Extract the [x, y] coordinate from the center of the cell holding the provided text.  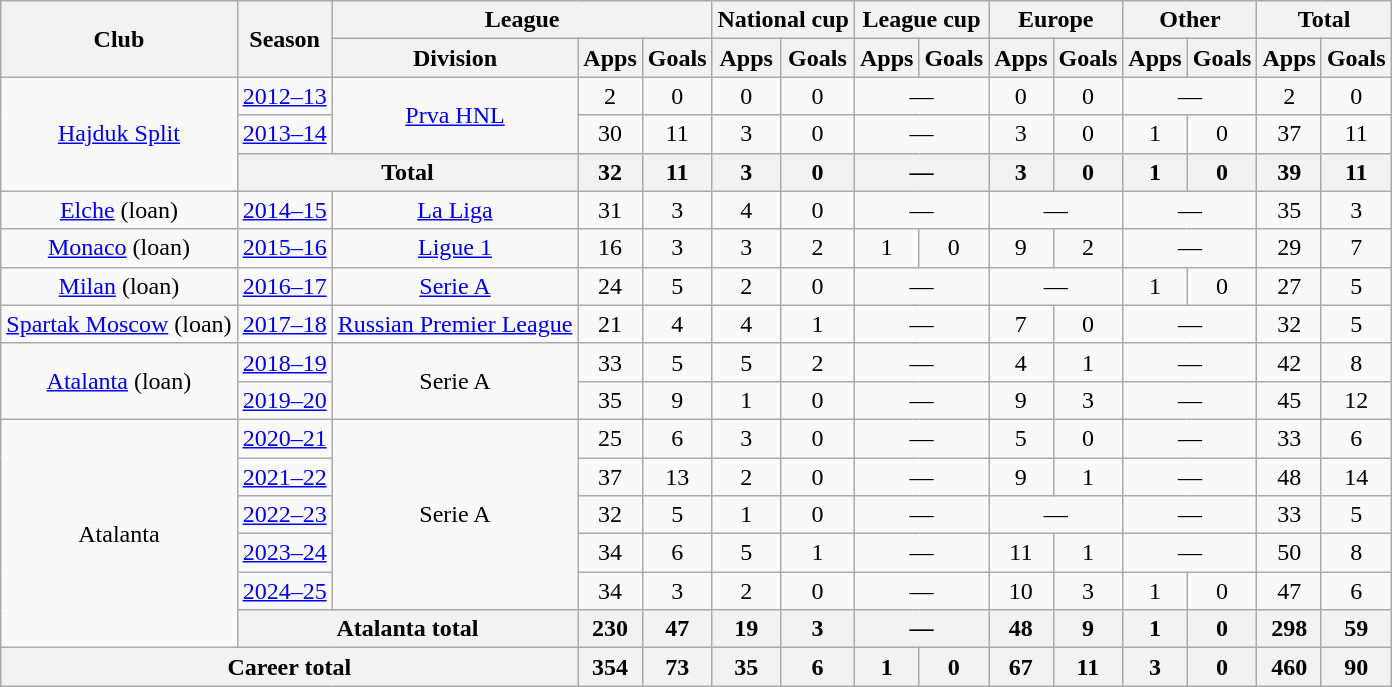
25 [610, 438]
39 [1289, 172]
Ligue 1 [455, 248]
Division [455, 58]
29 [1289, 248]
19 [746, 629]
Spartak Moscow (loan) [119, 324]
31 [610, 210]
2020–21 [284, 438]
La Liga [455, 210]
2019–20 [284, 400]
12 [1356, 400]
2017–18 [284, 324]
73 [677, 667]
Career total [290, 667]
Season [284, 39]
Milan (loan) [119, 286]
2014–15 [284, 210]
24 [610, 286]
50 [1289, 553]
45 [1289, 400]
2018–19 [284, 362]
230 [610, 629]
16 [610, 248]
2022–23 [284, 515]
27 [1289, 286]
Monaco (loan) [119, 248]
13 [677, 477]
2016–17 [284, 286]
2023–24 [284, 553]
Club [119, 39]
2024–25 [284, 591]
460 [1289, 667]
Hajduk Split [119, 134]
67 [1021, 667]
Prva HNL [455, 115]
League [522, 20]
42 [1289, 362]
Atalanta [119, 533]
90 [1356, 667]
2013–14 [284, 134]
298 [1289, 629]
2015–16 [284, 248]
Elche (loan) [119, 210]
Russian Premier League [455, 324]
2012–13 [284, 96]
2021–22 [284, 477]
30 [610, 134]
Other [1190, 20]
59 [1356, 629]
14 [1356, 477]
League cup [921, 20]
354 [610, 667]
21 [610, 324]
National cup [783, 20]
10 [1021, 591]
Atalanta total [408, 629]
Europe [1056, 20]
Atalanta (loan) [119, 381]
